Determine the [X, Y] coordinate at the center of the cell enclosing the given text.  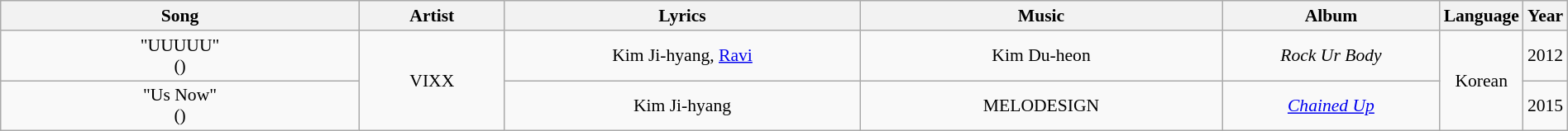
"UUUUU"() [180, 54]
Kim Ji-hyang [682, 105]
VIXX [432, 80]
MELODESIGN [1041, 105]
"Us Now"() [180, 105]
Rock Ur Body [1331, 54]
2015 [1545, 105]
Lyrics [682, 16]
Korean [1482, 80]
Year [1545, 16]
Artist [432, 16]
Album [1331, 16]
Chained Up [1331, 105]
Kim Ji-hyang, Ravi [682, 54]
Language [1482, 16]
Music [1041, 16]
2012 [1545, 54]
Song [180, 16]
Kim Du-heon [1041, 54]
